Determine the (X, Y) coordinate at the center of the cell enclosing the given text.  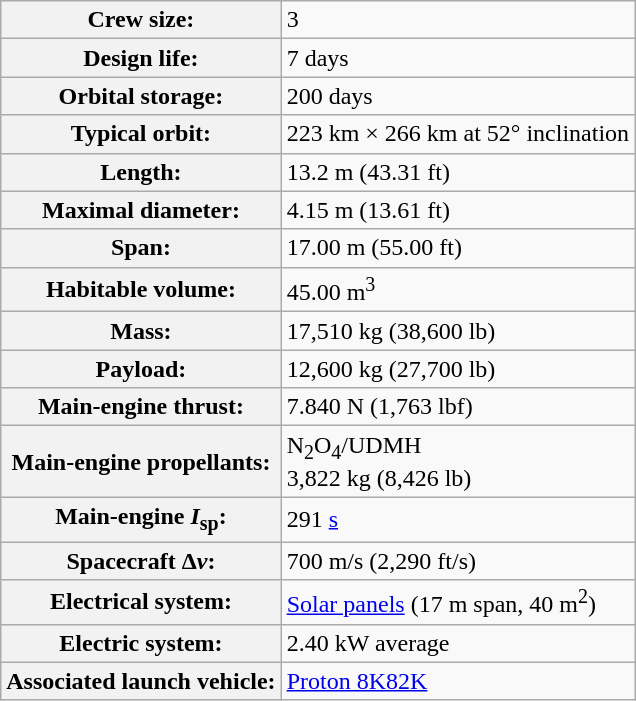
Proton 8K82K (458, 681)
Typical orbit: (141, 134)
3 (458, 20)
Main-engine thrust: (141, 407)
Habitable volume: (141, 290)
Orbital storage: (141, 96)
Payload: (141, 369)
Design life: (141, 58)
17.00 m (55.00 ft) (458, 248)
12,600 kg (27,700 lb) (458, 369)
Mass: (141, 331)
291 s (458, 519)
Spacecraft Δv: (141, 561)
4.15 m (13.61 ft) (458, 210)
Solar panels (17 m span, 40 m2) (458, 602)
7.840 N (1,763 lbf) (458, 407)
Electric system: (141, 643)
13.2 m (43.31 ft) (458, 172)
7 days (458, 58)
45.00 m3 (458, 290)
N2O4/UDMH 3,822 kg (8,426 lb) (458, 462)
17,510 kg (38,600 lb) (458, 331)
Main-engine propellants: (141, 462)
223 km × 266 km at 52° inclination (458, 134)
Length: (141, 172)
200 days (458, 96)
Maximal diameter: (141, 210)
700 m/s (2,290 ft/s) (458, 561)
Crew size: (141, 20)
2.40 kW average (458, 643)
Associated launch vehicle: (141, 681)
Main-engine Isp: (141, 519)
Electrical system: (141, 602)
Span: (141, 248)
